Extract the (X, Y) coordinate from the center of the cell holding the provided text.  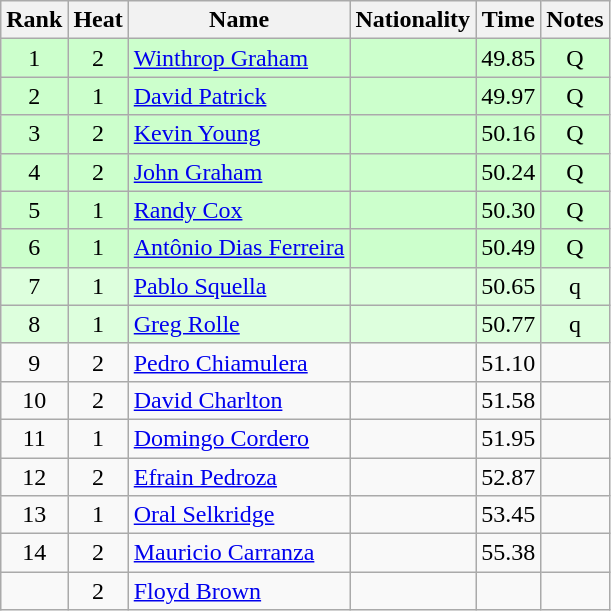
Notes (575, 20)
Heat (98, 20)
Pedro Chiamulera (239, 362)
50.65 (508, 286)
14 (34, 553)
52.87 (508, 477)
3 (34, 134)
10 (34, 400)
51.58 (508, 400)
9 (34, 362)
Floyd Brown (239, 591)
51.10 (508, 362)
6 (34, 248)
7 (34, 286)
50.30 (508, 210)
Pablo Squella (239, 286)
50.16 (508, 134)
50.24 (508, 172)
8 (34, 324)
Greg Rolle (239, 324)
Efrain Pedroza (239, 477)
Winthrop Graham (239, 58)
49.85 (508, 58)
13 (34, 515)
David Charlton (239, 400)
Randy Cox (239, 210)
David Patrick (239, 96)
5 (34, 210)
Nationality (413, 20)
49.97 (508, 96)
Kevin Young (239, 134)
Mauricio Carranza (239, 553)
Domingo Cordero (239, 438)
Antônio Dias Ferreira (239, 248)
53.45 (508, 515)
50.77 (508, 324)
50.49 (508, 248)
John Graham (239, 172)
Rank (34, 20)
Time (508, 20)
Oral Selkridge (239, 515)
51.95 (508, 438)
4 (34, 172)
55.38 (508, 553)
11 (34, 438)
12 (34, 477)
Name (239, 20)
